Return [x, y] of the center of cell containing provided text 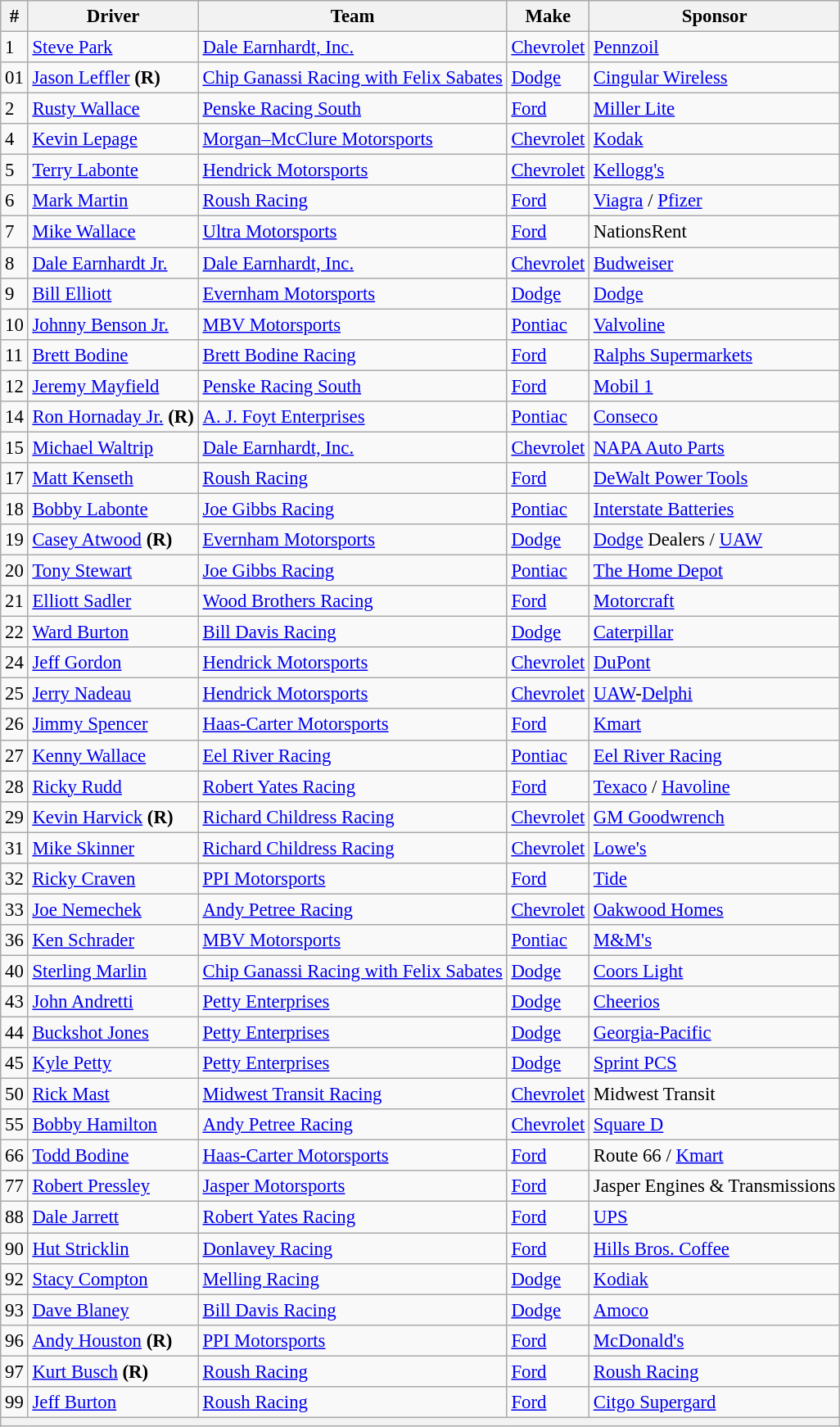
15 [15, 447]
Miller Lite [715, 109]
Mark Martin [113, 201]
45 [15, 1063]
Hut Stricklin [113, 1248]
Bobby Hamilton [113, 1125]
Square D [715, 1125]
24 [15, 663]
Valvoline [715, 324]
96 [15, 1340]
McDonald's [715, 1340]
4 [15, 139]
Ultra Motorsports [352, 232]
50 [15, 1094]
Sprint PCS [715, 1063]
Andy Houston (R) [113, 1340]
Mike Wallace [113, 232]
Midwest Transit [715, 1094]
17 [15, 478]
2 [15, 109]
Motorcraft [715, 601]
Kmart [715, 725]
Driver [113, 16]
DuPont [715, 663]
Kurt Busch (R) [113, 1371]
Ken Schrader [113, 940]
Jasper Motorsports [352, 1187]
Kodak [715, 139]
11 [15, 355]
5 [15, 170]
Jimmy Spencer [113, 725]
Oakwood Homes [715, 909]
UAW-Delphi [715, 694]
Cingular Wireless [715, 78]
GM Goodwrench [715, 817]
Buckshot Jones [113, 1033]
Melling Racing [352, 1279]
36 [15, 940]
Interstate Batteries [715, 509]
92 [15, 1279]
19 [15, 540]
1 [15, 48]
32 [15, 879]
Coors Light [715, 971]
Conseco [715, 417]
9 [15, 293]
28 [15, 786]
Pennzoil [715, 48]
33 [15, 909]
Jeremy Mayfield [113, 386]
Viagra / Pfizer [715, 201]
Terry Labonte [113, 170]
Todd Bodine [113, 1156]
Johnny Benson Jr. [113, 324]
Jeff Gordon [113, 663]
25 [15, 694]
Mike Skinner [113, 848]
14 [15, 417]
18 [15, 509]
88 [15, 1217]
Wood Brothers Racing [352, 601]
Amoco [715, 1310]
Tide [715, 879]
UPS [715, 1217]
Jerry Nadeau [113, 694]
Jason Leffler (R) [113, 78]
8 [15, 263]
Make [548, 16]
Ralphs Supermarkets [715, 355]
Tony Stewart [113, 571]
Brett Bodine Racing [352, 355]
Joe Nemechek [113, 909]
The Home Depot [715, 571]
Team [352, 16]
NationsRent [715, 232]
21 [15, 601]
Casey Atwood (R) [113, 540]
93 [15, 1310]
31 [15, 848]
Kyle Petty [113, 1063]
Rusty Wallace [113, 109]
20 [15, 571]
Route 66 / Kmart [715, 1156]
40 [15, 971]
01 [15, 78]
Hills Bros. Coffee [715, 1248]
Ron Hornaday Jr. (R) [113, 417]
Kevin Lepage [113, 139]
Rick Mast [113, 1094]
Ricky Craven [113, 879]
M&M's [715, 940]
Kellogg's [715, 170]
Dale Earnhardt Jr. [113, 263]
12 [15, 386]
Dave Blaney [113, 1310]
Texaco / Havoline [715, 786]
Citgo Supergard [715, 1402]
7 [15, 232]
Robert Pressley [113, 1187]
Jasper Engines & Transmissions [715, 1187]
Sponsor [715, 16]
Kevin Harvick (R) [113, 817]
55 [15, 1125]
77 [15, 1187]
Donlavey Racing [352, 1248]
22 [15, 632]
Ricky Rudd [113, 786]
44 [15, 1033]
Kenny Wallace [113, 755]
Mobil 1 [715, 386]
Midwest Transit Racing [352, 1094]
66 [15, 1156]
Ward Burton [113, 632]
Sterling Marlin [113, 971]
DeWalt Power Tools [715, 478]
# [15, 16]
Brett Bodine [113, 355]
29 [15, 817]
Lowe's [715, 848]
Georgia-Pacific [715, 1033]
Morgan–McClure Motorsports [352, 139]
John Andretti [113, 1002]
Budweiser [715, 263]
43 [15, 1002]
Bill Elliott [113, 293]
Matt Kenseth [113, 478]
90 [15, 1248]
26 [15, 725]
27 [15, 755]
Caterpillar [715, 632]
Jeff Burton [113, 1402]
97 [15, 1371]
A. J. Foyt Enterprises [352, 417]
99 [15, 1402]
Michael Waltrip [113, 447]
6 [15, 201]
NAPA Auto Parts [715, 447]
Dale Jarrett [113, 1217]
Stacy Compton [113, 1279]
Kodiak [715, 1279]
Dodge Dealers / UAW [715, 540]
Steve Park [113, 48]
Bobby Labonte [113, 509]
10 [15, 324]
Cheerios [715, 1002]
Elliott Sadler [113, 601]
